Determine the [X, Y] coordinate at the center of the cell enclosing the given text.  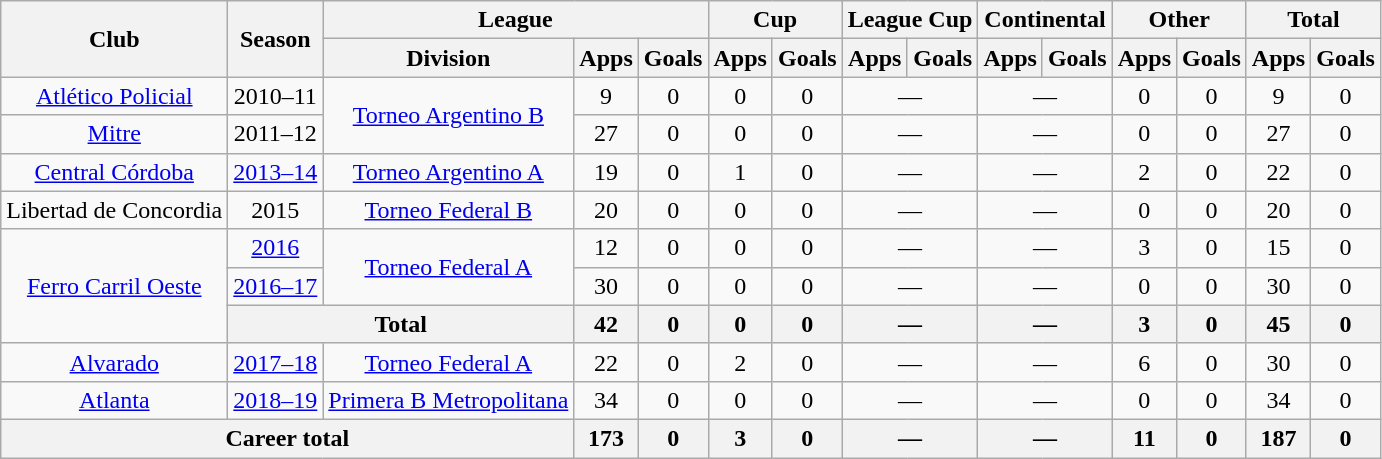
Other [1179, 20]
2016–17 [276, 286]
12 [606, 248]
Libertad de Concordia [114, 210]
2016 [276, 248]
Season [276, 39]
Atlanta [114, 400]
Continental [1045, 20]
2013–14 [276, 172]
Primera B Metropolitana [448, 400]
42 [606, 324]
173 [606, 438]
15 [1278, 248]
Career total [288, 438]
1 [740, 172]
Torneo Argentino B [448, 115]
Torneo Federal B [448, 210]
Atlético Policial [114, 96]
19 [606, 172]
2015 [276, 210]
45 [1278, 324]
Club [114, 39]
Cup [775, 20]
2018–19 [276, 400]
2017–18 [276, 362]
Central Córdoba [114, 172]
6 [1144, 362]
Division [448, 58]
Torneo Argentino A [448, 172]
187 [1278, 438]
2011–12 [276, 134]
11 [1144, 438]
League Cup [910, 20]
Mitre [114, 134]
2010–11 [276, 96]
Ferro Carril Oeste [114, 286]
League [516, 20]
Alvarado [114, 362]
